Output the (X, Y) coordinate of the center of the cell containing the given text.  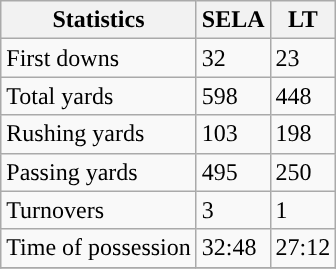
598 (233, 96)
103 (233, 134)
LT (303, 20)
First downs (99, 58)
448 (303, 96)
Turnovers (99, 210)
23 (303, 58)
3 (233, 210)
Passing yards (99, 172)
32:48 (233, 248)
Rushing yards (99, 134)
Time of possession (99, 248)
Statistics (99, 20)
1 (303, 210)
SELA (233, 20)
Total yards (99, 96)
32 (233, 58)
495 (233, 172)
27:12 (303, 248)
198 (303, 134)
250 (303, 172)
